Extract the [X, Y] coordinate from the center of the cell holding the provided text.  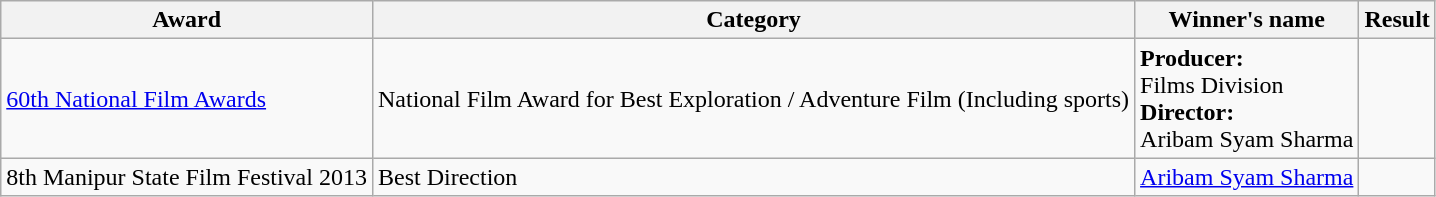
National Film Award for Best Exploration / Adventure Film (Including sports) [753, 98]
Award [187, 20]
Best Direction [753, 177]
Category [753, 20]
8th Manipur State Film Festival 2013 [187, 177]
60th National Film Awards [187, 98]
Winner's name [1247, 20]
Aribam Syam Sharma [1247, 177]
Result [1397, 20]
Producer:Films DivisionDirector:Aribam Syam Sharma [1247, 98]
